Return (X, Y) of the center of cell containing provided text 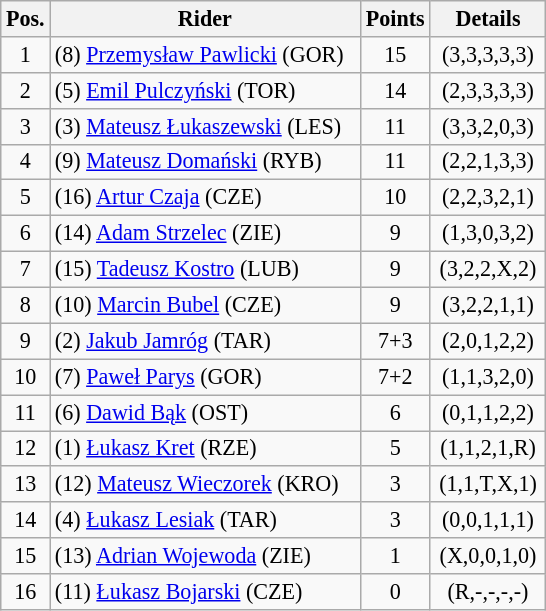
(2,3,3,3,3) (488, 90)
7+2 (395, 377)
(2,0,1,2,2) (488, 341)
(3) Mateusz Łukaszewski (LES) (205, 126)
Pos. (26, 18)
(3,2,2,1,1) (488, 305)
(8) Przemysław Pawlicki (GOR) (205, 54)
(2,2,3,2,1) (488, 198)
12 (26, 448)
(3,3,2,0,3) (488, 126)
(7) Paweł Parys (GOR) (205, 377)
(1,3,0,3,2) (488, 233)
(16) Artur Czaja (CZE) (205, 198)
(4) Łukasz Lesiak (TAR) (205, 520)
(1,1,T,X,1) (488, 484)
(9) Mateusz Domański (RYB) (205, 162)
Rider (205, 18)
(2) Jakub Jamróg (TAR) (205, 341)
(2,2,1,3,3) (488, 162)
2 (26, 90)
7 (26, 269)
4 (26, 162)
(15) Tadeusz Kostro (LUB) (205, 269)
(1,1,3,2,0) (488, 377)
(10) Marcin Bubel (CZE) (205, 305)
13 (26, 484)
Details (488, 18)
(12) Mateusz Wieczorek (KRO) (205, 484)
(X,0,0,1,0) (488, 556)
0 (395, 591)
(1,1,2,1,R) (488, 448)
(6) Dawid Bąk (OST) (205, 412)
(13) Adrian Wojewoda (ZIE) (205, 556)
8 (26, 305)
7+3 (395, 341)
(14) Adam Strzelec (ZIE) (205, 233)
Points (395, 18)
(11) Łukasz Bojarski (CZE) (205, 591)
(3,3,3,3,3) (488, 54)
(0,1,1,2,2) (488, 412)
(0,0,1,1,1) (488, 520)
(1) Łukasz Kret (RZE) (205, 448)
(R,-,-,-,-) (488, 591)
(3,2,2,X,2) (488, 269)
16 (26, 591)
(5) Emil Pulczyński (TOR) (205, 90)
